Locate the cell with the specified text and output its [X, Y] center coordinate. 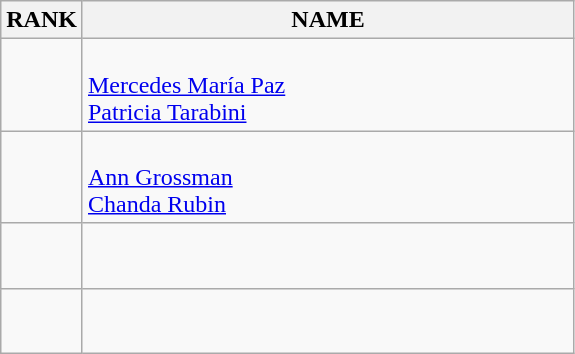
RANK [42, 20]
NAME [328, 20]
Ann GrossmanChanda Rubin [328, 177]
Mercedes María PazPatricia Tarabini [328, 85]
